Detect which cell encompasses the target text, then output its [x, y] center coordinate. 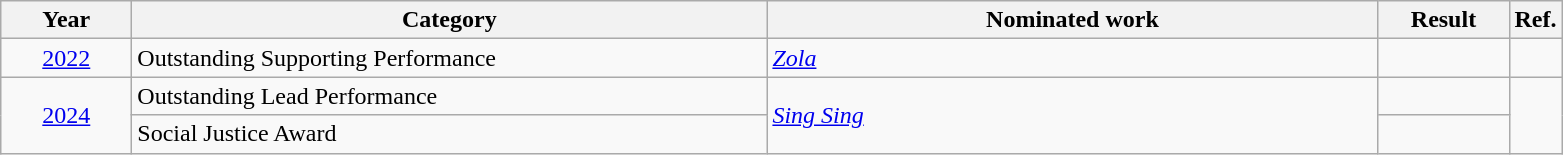
Social Justice Award [450, 134]
Ref. [1536, 20]
Outstanding Lead Performance [450, 96]
2022 [66, 58]
2024 [66, 115]
Outstanding Supporting Performance [450, 58]
Category [450, 20]
Result [1444, 20]
Sing Sing [1072, 115]
Zola [1072, 58]
Nominated work [1072, 20]
Year [66, 20]
